Find where the given text appears and provide that cell's center as (x, y) coordinate. 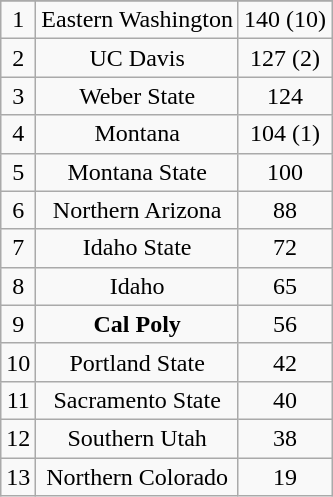
Southern Utah (138, 438)
5 (18, 172)
104 (1) (284, 134)
9 (18, 324)
140 (10) (284, 20)
13 (18, 477)
2 (18, 58)
11 (18, 400)
42 (284, 362)
4 (18, 134)
Cal Poly (138, 324)
Weber State (138, 96)
6 (18, 210)
40 (284, 400)
127 (2) (284, 58)
1 (18, 20)
124 (284, 96)
Idaho (138, 286)
100 (284, 172)
8 (18, 286)
Eastern Washington (138, 20)
Idaho State (138, 248)
Montana (138, 134)
72 (284, 248)
19 (284, 477)
65 (284, 286)
56 (284, 324)
UC Davis (138, 58)
Northern Arizona (138, 210)
Portland State (138, 362)
10 (18, 362)
Northern Colorado (138, 477)
38 (284, 438)
3 (18, 96)
88 (284, 210)
Sacramento State (138, 400)
12 (18, 438)
Montana State (138, 172)
7 (18, 248)
